Scan for the cell matching the given text and deliver its [X, Y] coordinate at center. 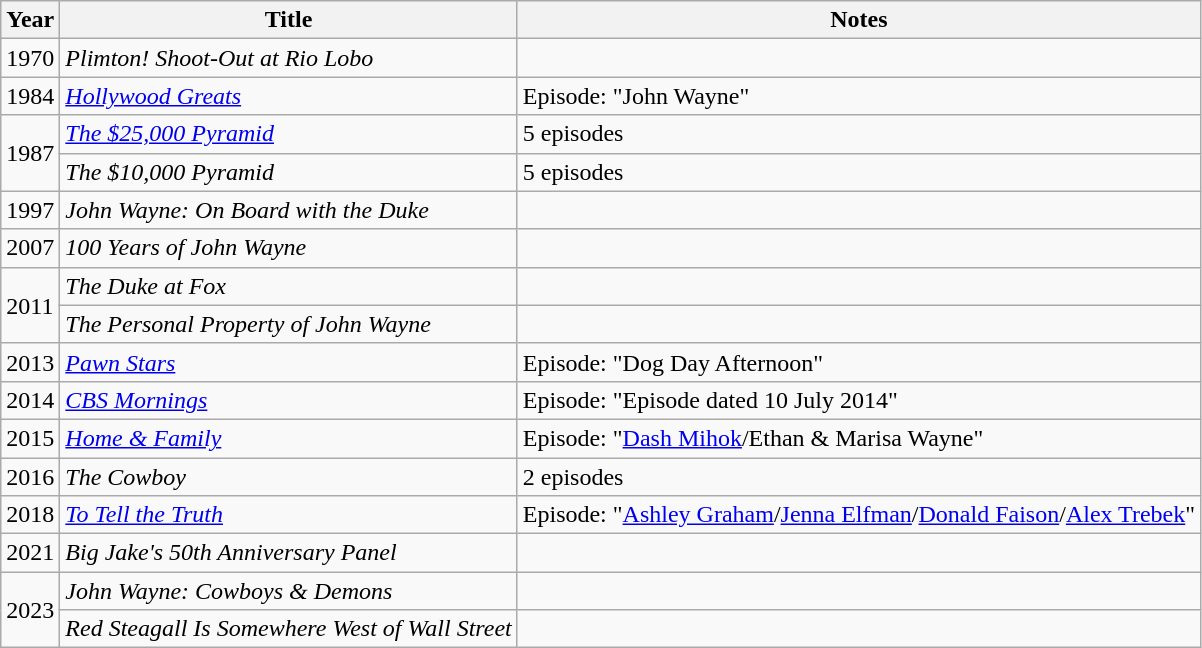
The Cowboy [288, 477]
2007 [30, 248]
1970 [30, 58]
2011 [30, 305]
1984 [30, 96]
The $10,000 Pyramid [288, 172]
Notes [858, 20]
100 Years of John Wayne [288, 248]
2013 [30, 362]
CBS Mornings [288, 400]
Pawn Stars [288, 362]
Red Steagall Is Somewhere West of Wall Street [288, 629]
1987 [30, 153]
To Tell the Truth [288, 515]
The Duke at Fox [288, 286]
2018 [30, 515]
The $25,000 Pyramid [288, 134]
Hollywood Greats [288, 96]
Plimton! Shoot-Out at Rio Lobo [288, 58]
Home & Family [288, 438]
2014 [30, 400]
Episode: "Dog Day Afternoon" [858, 362]
Year [30, 20]
2016 [30, 477]
Episode: "Ashley Graham/Jenna Elfman/Donald Faison/Alex Trebek" [858, 515]
2021 [30, 553]
2 episodes [858, 477]
John Wayne: On Board with the Duke [288, 210]
Episode: "Episode dated 10 July 2014" [858, 400]
2015 [30, 438]
Episode: "Dash Mihok/Ethan & Marisa Wayne" [858, 438]
2023 [30, 610]
John Wayne: Cowboys & Demons [288, 591]
The Personal Property of John Wayne [288, 324]
Title [288, 20]
1997 [30, 210]
Episode: "John Wayne" [858, 96]
Big Jake's 50th Anniversary Panel [288, 553]
